Detect which cell encompasses the target text, then output its (X, Y) center coordinate. 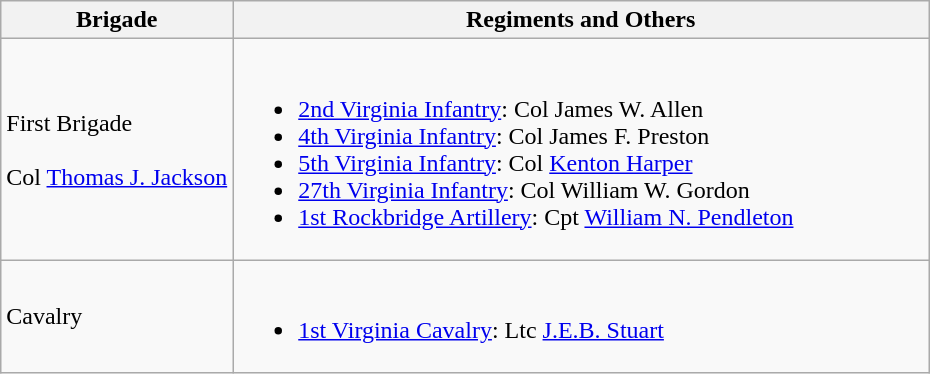
Regiments and Others (581, 20)
First Brigade Col Thomas J. Jackson (117, 150)
Brigade (117, 20)
Cavalry (117, 316)
1st Virginia Cavalry: Ltc J.E.B. Stuart (581, 316)
